Identify which cell holds the provided text, then report its [x, y] central coordinate. 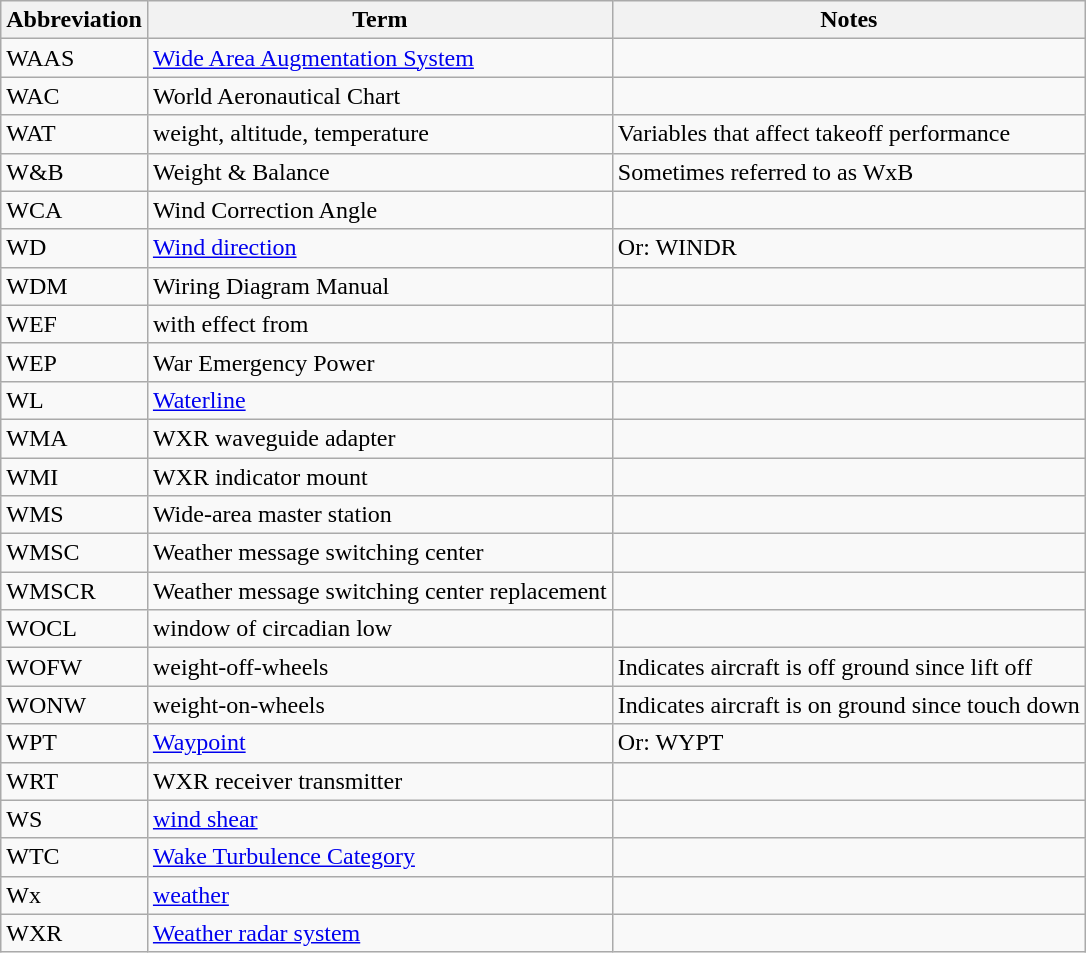
Wide-area master station [380, 515]
WRT [74, 781]
WD [74, 248]
Waypoint [380, 743]
WXR indicator mount [380, 477]
Or: WYPT [848, 743]
WONW [74, 705]
WMSCR [74, 591]
WPT [74, 743]
Variables that affect takeoff performance [848, 134]
WOFW [74, 667]
weight-on-wheels [380, 705]
wind shear [380, 819]
window of circadian low [380, 629]
WMSC [74, 553]
Wiring Diagram Manual [380, 286]
Weight & Balance [380, 172]
WAAS [74, 58]
WXR waveguide adapter [380, 438]
Abbreviation [74, 20]
weather [380, 895]
Wx [74, 895]
Indicates aircraft is on ground since touch down [848, 705]
Term [380, 20]
WTC [74, 857]
WEF [74, 324]
War Emergency Power [380, 362]
WAT [74, 134]
Weather radar system [380, 933]
World Aeronautical Chart [380, 96]
Wide Area Augmentation System [380, 58]
WCA [74, 210]
weight, altitude, temperature [380, 134]
WS [74, 819]
WXR receiver transmitter [380, 781]
Or: WINDR [848, 248]
Wind Correction Angle [380, 210]
WEP [74, 362]
Wind direction [380, 248]
WXR [74, 933]
WMI [74, 477]
Weather message switching center [380, 553]
W&B [74, 172]
weight-off-wheels [380, 667]
WDM [74, 286]
with effect from [380, 324]
Wake Turbulence Category [380, 857]
WMA [74, 438]
Notes [848, 20]
WL [74, 400]
WMS [74, 515]
WAC [74, 96]
Waterline [380, 400]
Sometimes referred to as WxB [848, 172]
Weather message switching center replacement [380, 591]
Indicates aircraft is off ground since lift off [848, 667]
WOCL [74, 629]
